For the text-containing cell, return its midpoint in [x, y] coordinate format. 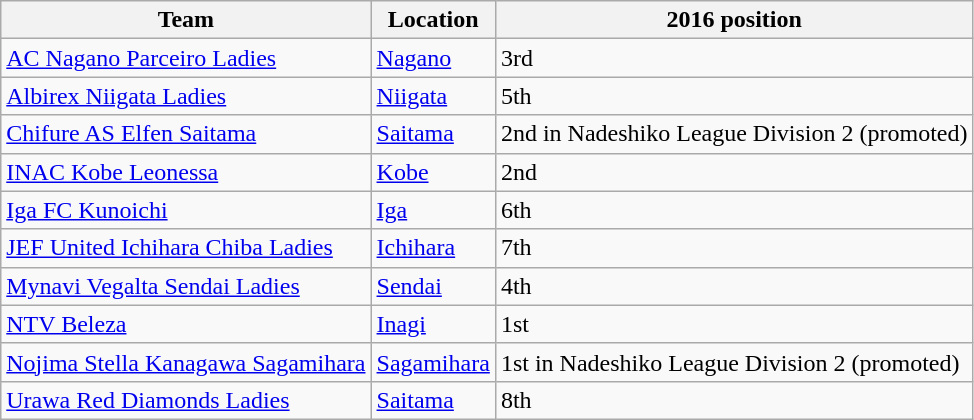
INAC Kobe Leonessa [186, 172]
Mynavi Vegalta Sendai Ladies [186, 286]
5th [734, 96]
7th [734, 248]
Sagamihara [433, 362]
Niigata [433, 96]
3rd [734, 58]
Urawa Red Diamonds Ladies [186, 400]
Nojima Stella Kanagawa Sagamihara [186, 362]
6th [734, 210]
2016 position [734, 20]
8th [734, 400]
4th [734, 286]
1st in Nadeshiko League Division 2 (promoted) [734, 362]
NTV Beleza [186, 324]
JEF United Ichihara Chiba Ladies [186, 248]
Team [186, 20]
Inagi [433, 324]
Sendai [433, 286]
Nagano [433, 58]
AC Nagano Parceiro Ladies [186, 58]
Chifure AS Elfen Saitama [186, 134]
Ichihara [433, 248]
Albirex Niigata Ladies [186, 96]
Iga [433, 210]
Location [433, 20]
2nd [734, 172]
1st [734, 324]
2nd in Nadeshiko League Division 2 (promoted) [734, 134]
Iga FC Kunoichi [186, 210]
Kobe [433, 172]
